Return [x, y] of the center of cell containing provided text 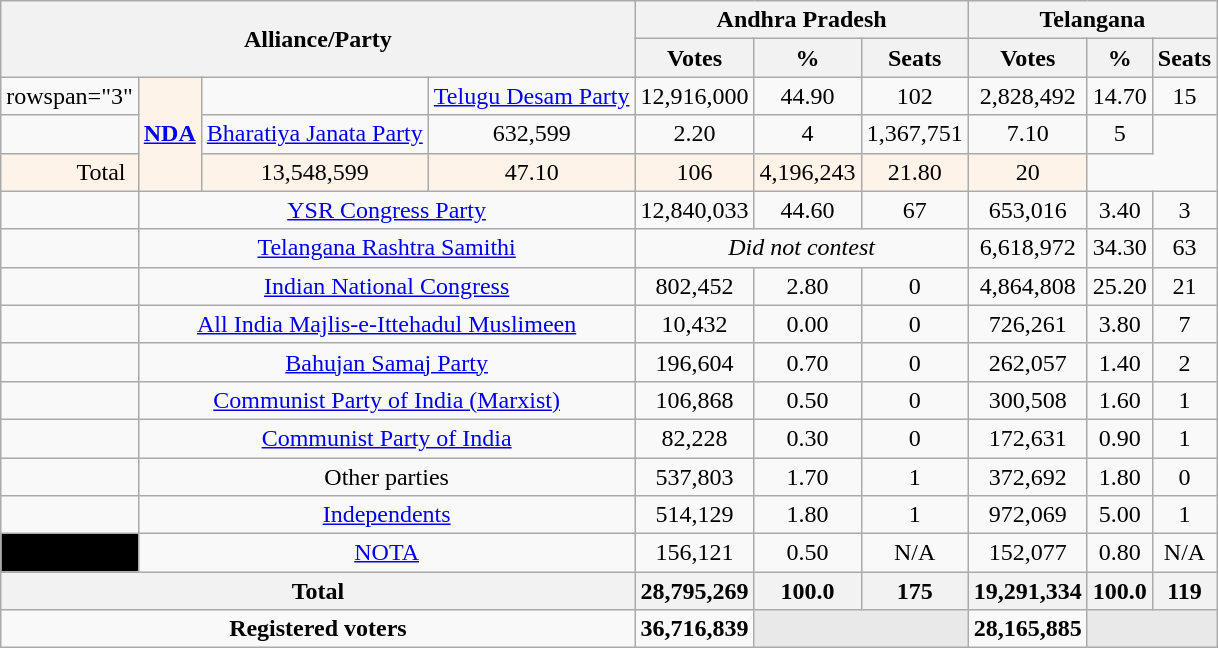
102 [914, 96]
All India Majlis-e-Ittehadul Muslimeen [386, 324]
106 [694, 172]
1.60 [1120, 400]
4,196,243 [808, 172]
28,165,885 [1028, 629]
82,228 [694, 438]
2.80 [808, 286]
3 [1184, 210]
0.30 [808, 438]
Telugu Desam Party [532, 96]
119 [1184, 591]
36,716,839 [694, 629]
653,016 [1028, 210]
300,508 [1028, 400]
14.70 [1120, 96]
Did not contest [802, 248]
Registered voters [318, 629]
12,840,033 [694, 210]
67 [914, 210]
YSR Congress Party [386, 210]
3.40 [1120, 210]
514,129 [694, 515]
172,631 [1028, 438]
Bharatiya Janata Party [314, 134]
34.30 [1120, 248]
175 [914, 591]
1.70 [808, 477]
Independents [386, 515]
152,077 [1028, 553]
13,548,599 [314, 172]
44.60 [808, 210]
7 [1184, 324]
10,432 [694, 324]
28,795,269 [694, 591]
537,803 [694, 477]
20 [1028, 172]
7.10 [1028, 134]
Telangana [1092, 20]
4 [808, 134]
Communist Party of India [386, 438]
12,916,000 [694, 96]
21 [1184, 286]
106,868 [694, 400]
Andhra Pradesh [802, 20]
47.10 [532, 172]
262,057 [1028, 362]
15 [1184, 96]
1,367,751 [914, 134]
2 [1184, 362]
972,069 [1028, 515]
25.20 [1120, 286]
NOTA [386, 553]
Telangana Rashtra Samithi [386, 248]
372,692 [1028, 477]
21.80 [914, 172]
Other parties [386, 477]
2.20 [694, 134]
Communist Party of India (Marxist) [386, 400]
Bahujan Samaj Party [386, 362]
Alliance/Party [318, 39]
63 [1184, 248]
3.80 [1120, 324]
rowspan="3" [70, 96]
0.90 [1120, 438]
196,604 [694, 362]
Indian National Congress [386, 286]
6,618,972 [1028, 248]
0.70 [808, 362]
19,291,334 [1028, 591]
726,261 [1028, 324]
0.00 [808, 324]
5 [1120, 134]
1.40 [1120, 362]
632,599 [532, 134]
2,828,492 [1028, 96]
156,121 [694, 553]
NDA [170, 134]
0.80 [1120, 553]
802,452 [694, 286]
4,864,808 [1028, 286]
44.90 [808, 96]
5.00 [1120, 515]
